Search for the cell housing the specified text and yield its (x, y) center coordinate. 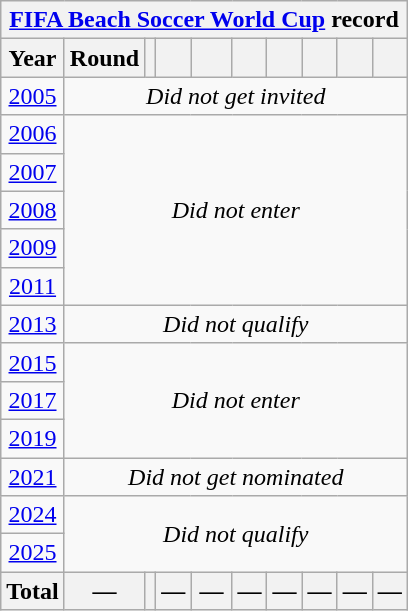
2006 (33, 134)
2017 (33, 400)
2019 (33, 438)
Did not get invited (236, 96)
2013 (33, 324)
FIFA Beach Soccer World Cup record (204, 20)
Did not get nominated (236, 477)
Round (104, 58)
2009 (33, 248)
2024 (33, 515)
2007 (33, 172)
Total (33, 591)
2015 (33, 362)
2025 (33, 553)
2008 (33, 210)
Year (33, 58)
2005 (33, 96)
2021 (33, 477)
2011 (33, 286)
